Search for the cell housing the specified text and yield its [x, y] center coordinate. 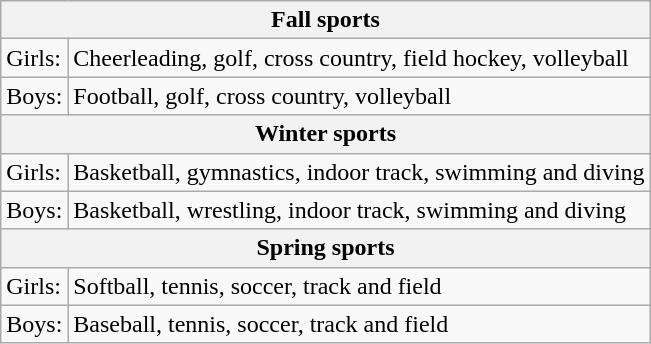
Fall sports [326, 20]
Cheerleading, golf, cross country, field hockey, volleyball [359, 58]
Winter sports [326, 134]
Baseball, tennis, soccer, track and field [359, 324]
Softball, tennis, soccer, track and field [359, 286]
Basketball, gymnastics, indoor track, swimming and diving [359, 172]
Basketball, wrestling, indoor track, swimming and diving [359, 210]
Spring sports [326, 248]
Football, golf, cross country, volleyball [359, 96]
